Find where the given text appears and provide that cell's center as [X, Y] coordinate. 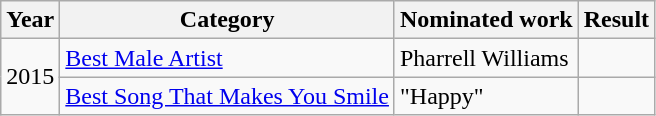
Nominated work [486, 20]
Result [616, 20]
Category [228, 20]
Year [30, 20]
Pharrell Williams [486, 58]
Best Song That Makes You Smile [228, 96]
"Happy" [486, 96]
2015 [30, 77]
Best Male Artist [228, 58]
